Return [X, Y] of the center of cell containing provided text 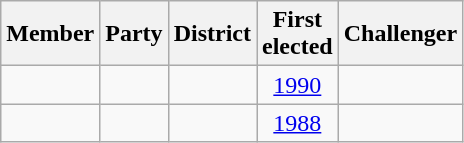
Party [134, 34]
Member [50, 34]
Firstelected [297, 34]
1988 [297, 123]
Challenger [400, 34]
1990 [297, 85]
District [212, 34]
